Search for the cell housing the specified text and yield its [x, y] center coordinate. 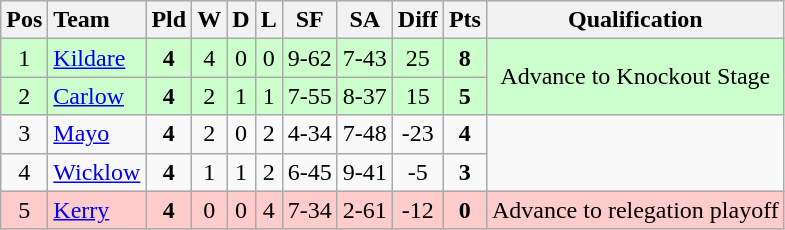
SA [364, 20]
Advance to Knockout Stage [635, 77]
7-55 [310, 96]
7-43 [364, 58]
6-45 [310, 172]
8-37 [364, 96]
Kildare [97, 58]
15 [418, 96]
Advance to relegation playoff [635, 210]
Kerry [97, 210]
Carlow [97, 96]
W [210, 20]
25 [418, 58]
2-61 [364, 210]
L [268, 20]
Pld [169, 20]
7-34 [310, 210]
SF [310, 20]
9-41 [364, 172]
7-48 [364, 134]
8 [464, 58]
Wicklow [97, 172]
Pos [24, 20]
Qualification [635, 20]
-12 [418, 210]
-5 [418, 172]
Mayo [97, 134]
Pts [464, 20]
Diff [418, 20]
Team [97, 20]
9-62 [310, 58]
D [241, 20]
4-34 [310, 134]
-23 [418, 134]
